Determine the (X, Y) coordinate at the center of the cell enclosing the given text.  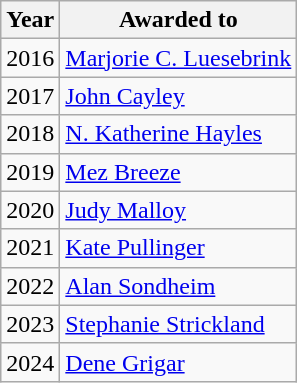
2021 (30, 248)
2020 (30, 210)
2022 (30, 286)
2018 (30, 134)
Awarded to (178, 20)
N. Katherine Hayles (178, 134)
Mez Breeze (178, 172)
Dene Grigar (178, 362)
Kate Pullinger (178, 248)
Year (30, 20)
2016 (30, 58)
John Cayley (178, 96)
Stephanie Strickland (178, 324)
2019 (30, 172)
Alan Sondheim (178, 286)
Judy Malloy (178, 210)
2017 (30, 96)
2023 (30, 324)
Marjorie C. Luesebrink (178, 58)
2024 (30, 362)
